From the cell containing the given text, extract its center point as (X, Y) coordinate. 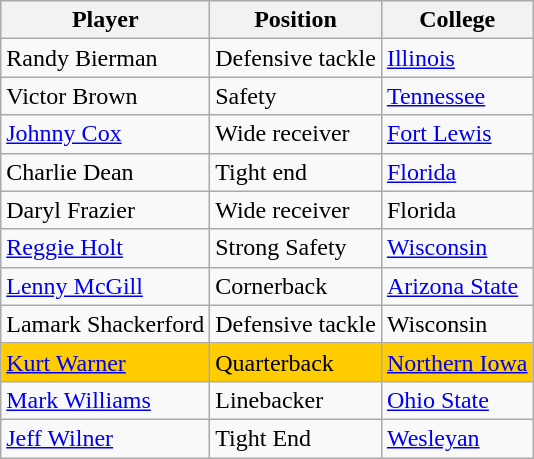
Northern Iowa (457, 362)
Strong Safety (296, 248)
Tight End (296, 438)
Reggie Holt (106, 248)
Ohio State (457, 400)
Arizona State (457, 286)
Position (296, 20)
Tennessee (457, 96)
Player (106, 20)
Randy Bierman (106, 58)
Daryl Frazier (106, 210)
Quarterback (296, 362)
Cornerback (296, 286)
Victor Brown (106, 96)
Charlie Dean (106, 172)
Linebacker (296, 400)
Tight end (296, 172)
Kurt Warner (106, 362)
Wesleyan (457, 438)
Illinois (457, 58)
Johnny Cox (106, 134)
Safety (296, 96)
College (457, 20)
Mark Williams (106, 400)
Lamark Shackerford (106, 324)
Lenny McGill (106, 286)
Jeff Wilner (106, 438)
Fort Lewis (457, 134)
